Pinpoint the cell where the given text exists, returning its (x, y) midpoint coordinate. 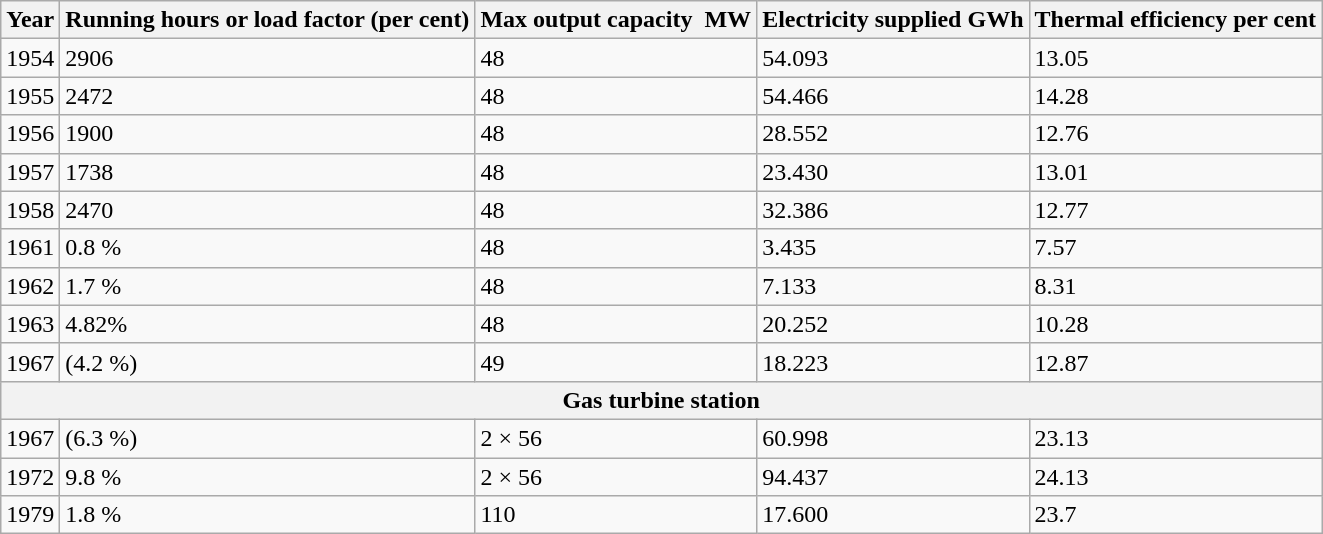
0.8 % (268, 248)
32.386 (893, 210)
1954 (30, 58)
20.252 (893, 324)
1962 (30, 286)
23.7 (1176, 515)
23.430 (893, 172)
Gas turbine station (662, 400)
9.8 % (268, 477)
(6.3 %) (268, 438)
1738 (268, 172)
Year (30, 20)
Electricity supplied GWh (893, 20)
54.466 (893, 96)
Thermal efficiency per cent (1176, 20)
1.8 % (268, 515)
13.01 (1176, 172)
Running hours or load factor (per cent) (268, 20)
2472 (268, 96)
10.28 (1176, 324)
1900 (268, 134)
4.82% (268, 324)
(4.2 %) (268, 362)
17.600 (893, 515)
110 (616, 515)
7.57 (1176, 248)
1979 (30, 515)
7.133 (893, 286)
8.31 (1176, 286)
1972 (30, 477)
49 (616, 362)
23.13 (1176, 438)
13.05 (1176, 58)
24.13 (1176, 477)
1958 (30, 210)
14.28 (1176, 96)
12.76 (1176, 134)
1963 (30, 324)
1957 (30, 172)
1955 (30, 96)
12.77 (1176, 210)
2906 (268, 58)
1.7 % (268, 286)
1961 (30, 248)
12.87 (1176, 362)
Max output capacity MW (616, 20)
2470 (268, 210)
18.223 (893, 362)
54.093 (893, 58)
60.998 (893, 438)
3.435 (893, 248)
28.552 (893, 134)
94.437 (893, 477)
1956 (30, 134)
